Return the [X, Y] coordinate for the center point of the cell that contains the specified text.  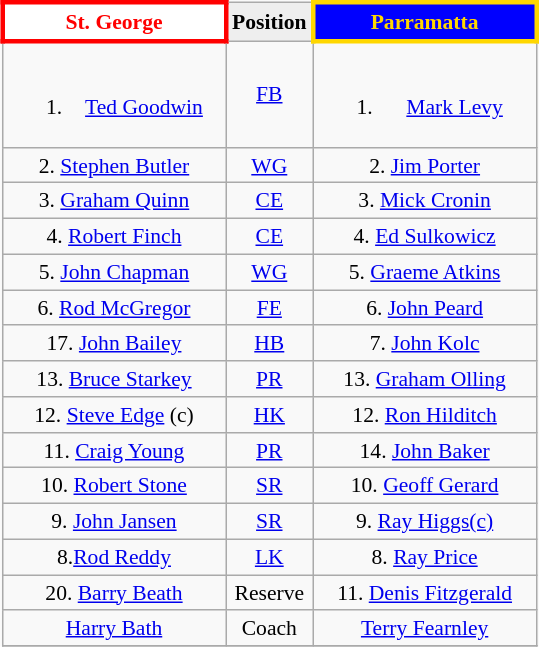
10. Robert Stone [114, 486]
12. Steve Edge (c) [114, 415]
HK [270, 415]
Harry Bath [114, 628]
3. Mick Cronin [424, 201]
4. Ed Sulkowicz [424, 237]
10. Geoff Gerard [424, 486]
HB [270, 343]
17. John Bailey [114, 343]
6. Rod McGregor [114, 308]
St. George [114, 22]
4. Robert Finch [114, 237]
11. Craig Young [114, 450]
Ted Goodwin [114, 94]
Parramatta [424, 22]
3. Graham Quinn [114, 201]
14. John Baker [424, 450]
13. Bruce Starkey [114, 379]
Position [270, 22]
9. John Jansen [114, 522]
5. John Chapman [114, 272]
2. Jim Porter [424, 165]
6. John Peard [424, 308]
8.Rod Reddy [114, 557]
12. Ron Hilditch [424, 415]
7. John Kolc [424, 343]
Mark Levy [424, 94]
9. Ray Higgs(c) [424, 522]
Coach [270, 628]
13. Graham Olling [424, 379]
Terry Fearnley [424, 628]
FE [270, 308]
Reserve [270, 593]
8. Ray Price [424, 557]
2. Stephen Butler [114, 165]
LK [270, 557]
5. Graeme Atkins [424, 272]
11. Denis Fitzgerald [424, 593]
20. Barry Beath [114, 593]
FB [270, 94]
